Provide the [X, Y] coordinate of the cell's center where the given text is located.  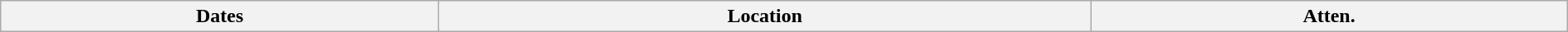
Location [765, 16]
Atten. [1329, 16]
Dates [220, 16]
